Search for the cell housing the specified text and yield its (x, y) center coordinate. 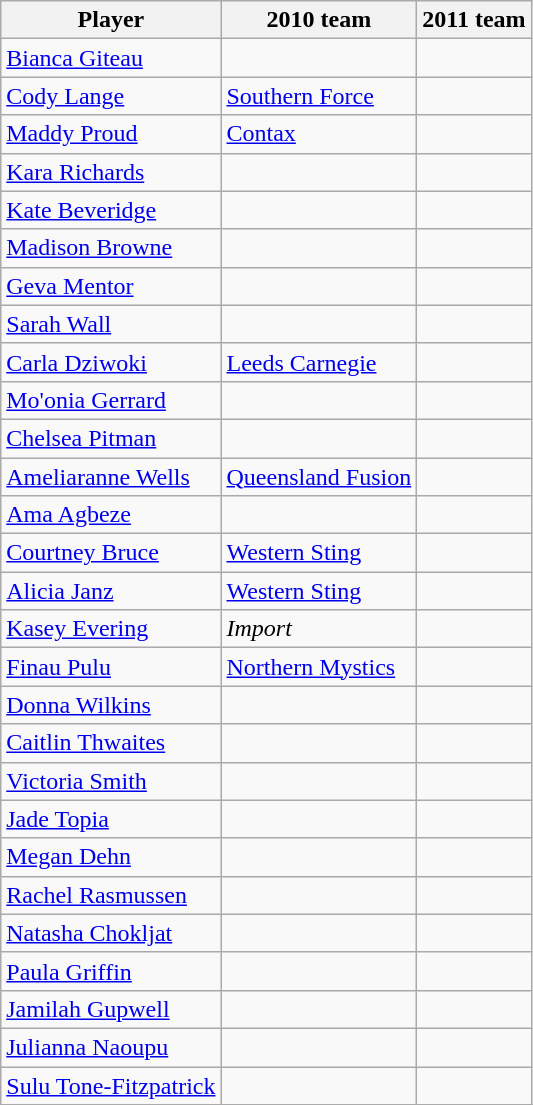
Kasey Evering (111, 629)
Player (111, 20)
Ameliaranne Wells (111, 477)
Northern Mystics (319, 667)
Courtney Bruce (111, 553)
Ama Agbeze (111, 515)
Julianna Naoupu (111, 1047)
Madison Browne (111, 248)
Donna Wilkins (111, 705)
Kara Richards (111, 172)
Geva Mentor (111, 286)
Bianca Giteau (111, 58)
Jamilah Gupwell (111, 1009)
Rachel Rasmussen (111, 895)
Chelsea Pitman (111, 438)
Contax (319, 134)
Sarah Wall (111, 324)
Maddy Proud (111, 134)
2010 team (319, 20)
Import (319, 629)
Natasha Chokljat (111, 933)
Sulu Tone-Fitzpatrick (111, 1085)
Megan Dehn (111, 857)
Cody Lange (111, 96)
Finau Pulu (111, 667)
Queensland Fusion (319, 477)
Jade Topia (111, 819)
2011 team (474, 20)
Southern Force (319, 96)
Alicia Janz (111, 591)
Carla Dziwoki (111, 362)
Victoria Smith (111, 781)
Mo'onia Gerrard (111, 400)
Paula Griffin (111, 971)
Leeds Carnegie (319, 362)
Kate Beveridge (111, 210)
Caitlin Thwaites (111, 743)
